Pinpoint the cell where the given text exists, returning its [x, y] midpoint coordinate. 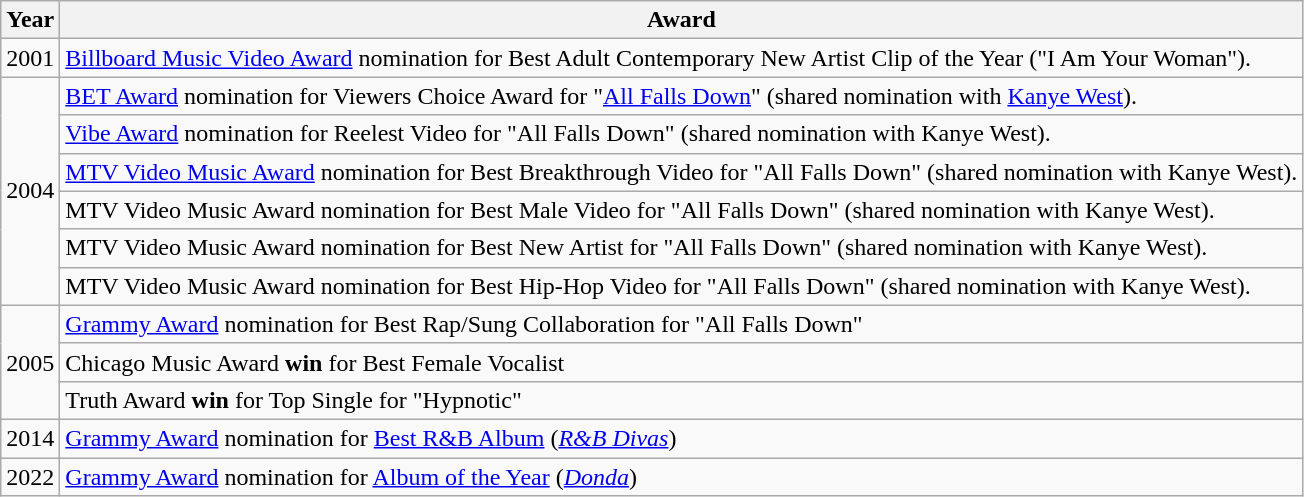
Billboard Music Video Award nomination for Best Adult Contemporary New Artist Clip of the Year ("I Am Your Woman"). [682, 58]
MTV Video Music Award nomination for Best New Artist for "All Falls Down" (shared nomination with Kanye West). [682, 248]
Grammy Award nomination for Album of the Year (Donda) [682, 477]
2014 [30, 438]
BET Award nomination for Viewers Choice Award for "All Falls Down" (shared nomination with Kanye West). [682, 96]
MTV Video Music Award nomination for Best Breakthrough Video for "All Falls Down" (shared nomination with Kanye West). [682, 172]
MTV Video Music Award nomination for Best Male Video for "All Falls Down" (shared nomination with Kanye West). [682, 210]
2022 [30, 477]
2005 [30, 362]
Vibe Award nomination for Reelest Video for "All Falls Down" (shared nomination with Kanye West). [682, 134]
Chicago Music Award win for Best Female Vocalist [682, 362]
2001 [30, 58]
Truth Award win for Top Single for "Hypnotic" [682, 400]
Year [30, 20]
Grammy Award nomination for Best R&B Album (R&B Divas) [682, 438]
MTV Video Music Award nomination for Best Hip-Hop Video for "All Falls Down" (shared nomination with Kanye West). [682, 286]
Award [682, 20]
2004 [30, 191]
Grammy Award nomination for Best Rap/Sung Collaboration for "All Falls Down" [682, 324]
